Provide the (X, Y) coordinate of the cell's center where the given text is located.  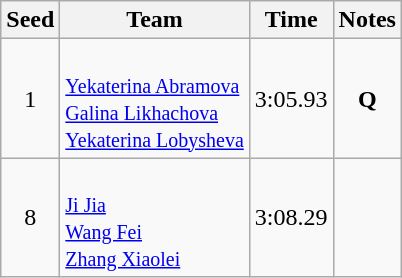
Ji JiaWang FeiZhang Xiaolei (154, 218)
3:08.29 (291, 218)
3:05.93 (291, 98)
Q (367, 98)
Notes (367, 20)
Time (291, 20)
Team (154, 20)
Seed (30, 20)
8 (30, 218)
1 (30, 98)
Yekaterina AbramovaGalina LikhachovaYekaterina Lobysheva (154, 98)
